Identify which cell holds the provided text, then report its (X, Y) central coordinate. 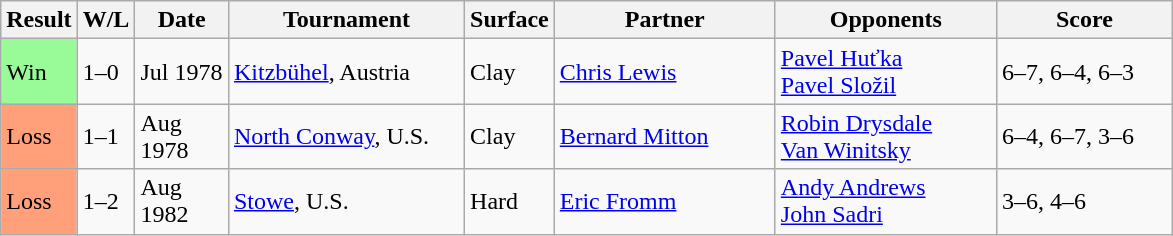
Score (1084, 20)
Partner (664, 20)
6–7, 6–4, 6–3 (1084, 72)
1–0 (106, 72)
Stowe, U.S. (346, 202)
Aug 1978 (182, 136)
Pavel Huťka Pavel Složil (886, 72)
Robin Drysdale Van Winitsky (886, 136)
Chris Lewis (664, 72)
Date (182, 20)
Tournament (346, 20)
Surface (510, 20)
Aug 1982 (182, 202)
3–6, 4–6 (1084, 202)
Kitzbühel, Austria (346, 72)
Andy Andrews John Sadri (886, 202)
Jul 1978 (182, 72)
North Conway, U.S. (346, 136)
Win (39, 72)
W/L (106, 20)
1–2 (106, 202)
Hard (510, 202)
Eric Fromm (664, 202)
6–4, 6–7, 3–6 (1084, 136)
Result (39, 20)
Opponents (886, 20)
1–1 (106, 136)
Bernard Mitton (664, 136)
